Capture the cell that displays the provided text and extract its (x, y) central coordinate. 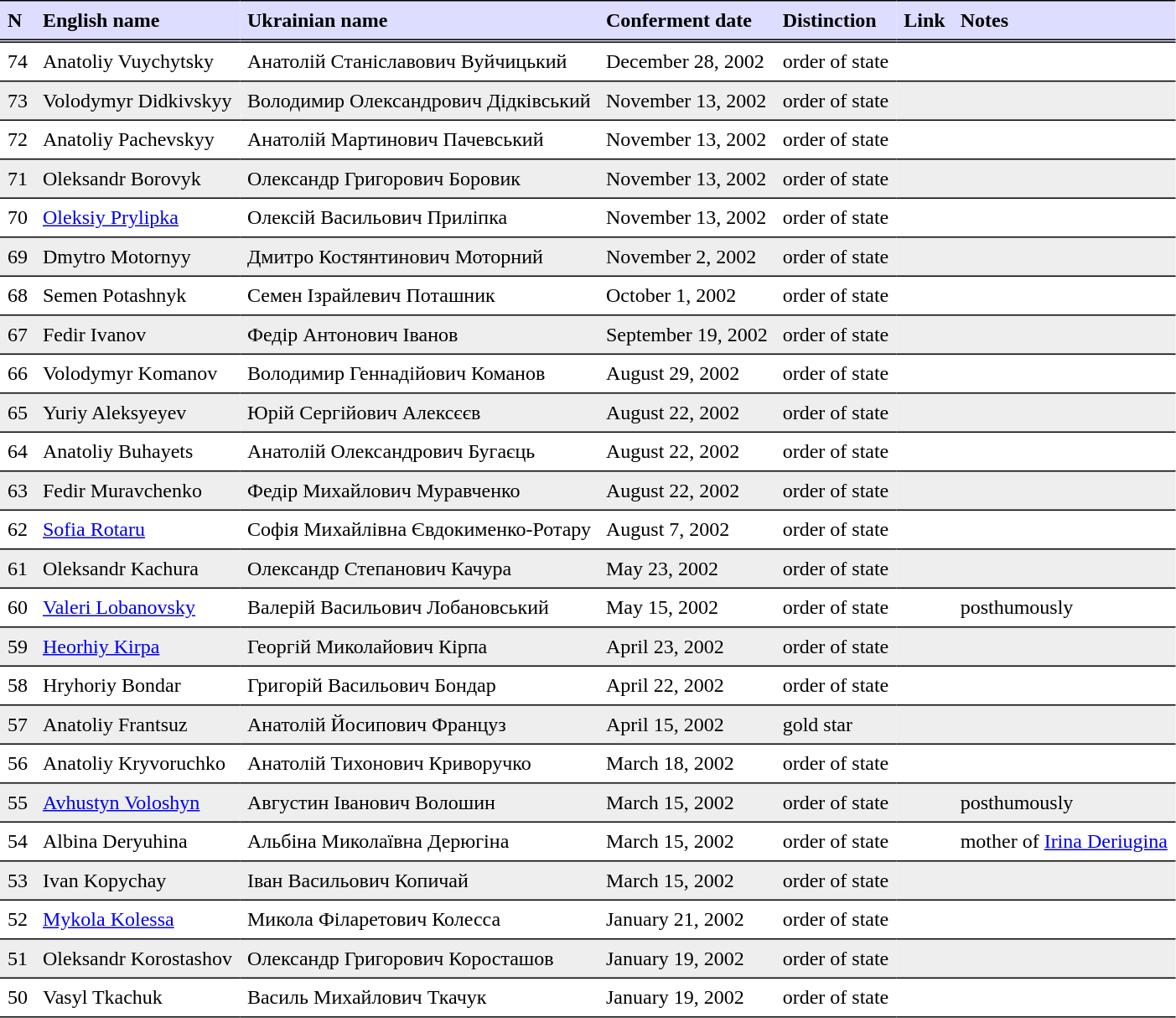
Distinction (837, 21)
69 (18, 257)
Анатолій Станіславович Вуйчицький (419, 61)
57 (18, 725)
November 2, 2002 (687, 257)
65 (18, 413)
Oleksandr Borovyk (137, 179)
October 1, 2002 (687, 295)
Oleksiy Prylipka (137, 217)
Anatoliy Frantsuz (137, 725)
Олександр Григорович Боровик (419, 179)
N (18, 21)
May 23, 2002 (687, 569)
Федір Михайлович Муравченко (419, 491)
English name (137, 21)
Анатолій Мартинович Пачевський (419, 139)
Володимир Олександрович Дідківський (419, 101)
Anatoliy Buhayets (137, 451)
Дмитро Костянтинович Моторний (419, 257)
50 (18, 997)
Григорій Васильович Бондар (419, 685)
Valeri Lobanovsky (137, 607)
Yuriy Aleksyeyev (137, 413)
Альбіна Миколаївна Дерюгіна (419, 841)
Oleksandr Kachura (137, 569)
71 (18, 179)
Анатолій Олександрович Бугаєць (419, 451)
Volodymyr Didkivskyy (137, 101)
67 (18, 335)
Анатолій Йосипович Француз (419, 725)
Іван Васильович Копичай (419, 880)
73 (18, 101)
Ivan Kopychay (137, 880)
Anatoliy Vuychytsky (137, 61)
March 18, 2002 (687, 763)
gold star (837, 725)
Анатолій Тихонович Криворучко (419, 763)
64 (18, 451)
Василь Михайлович Ткачук (419, 997)
61 (18, 569)
55 (18, 802)
Олександр Григорович Коросташов (419, 958)
Avhustyn Voloshyn (137, 802)
Notes (1065, 21)
Юрій Сергійович Алексєєв (419, 413)
60 (18, 607)
Vasyl Tkachuk (137, 997)
Софія Михайлівна Євдокименко-Ротару (419, 529)
Semen Potashnyk (137, 295)
53 (18, 880)
Георгій Миколайович Кірпа (419, 647)
63 (18, 491)
68 (18, 295)
74 (18, 61)
66 (18, 373)
Валерій Васильович Лобановський (419, 607)
Dmytro Motornyy (137, 257)
58 (18, 685)
Олексій Васильович Приліпка (419, 217)
Микола Філаретович Колесса (419, 919)
Fedir Ivanov (137, 335)
Volodymyr Komanov (137, 373)
72 (18, 139)
Ukrainian name (419, 21)
Oleksandr Korostashov (137, 958)
Anatoliy Kryvoruchko (137, 763)
54 (18, 841)
51 (18, 958)
Heorhiy Kirpa (137, 647)
December 28, 2002 (687, 61)
May 15, 2002 (687, 607)
April 15, 2002 (687, 725)
Володимир Геннадійович Команов (419, 373)
January 21, 2002 (687, 919)
Link (924, 21)
Mykola Kolessa (137, 919)
April 23, 2002 (687, 647)
Fedir Muravchenko (137, 491)
59 (18, 647)
September 19, 2002 (687, 335)
mother of Irina Deriugina (1065, 841)
Conferment date (687, 21)
April 22, 2002 (687, 685)
Anatoliy Pachevskyy (137, 139)
August 29, 2002 (687, 373)
Августин Іванович Волошин (419, 802)
Sofia Rotaru (137, 529)
62 (18, 529)
Семен Ізрайлевич Поташник (419, 295)
August 7, 2002 (687, 529)
70 (18, 217)
52 (18, 919)
Hryhoriy Bondar (137, 685)
56 (18, 763)
Albina Deryuhina (137, 841)
Олександр Степанович Качура (419, 569)
Федір Антонович Іванов (419, 335)
